Extract the [X, Y] coordinate from the center of the cell holding the provided text.  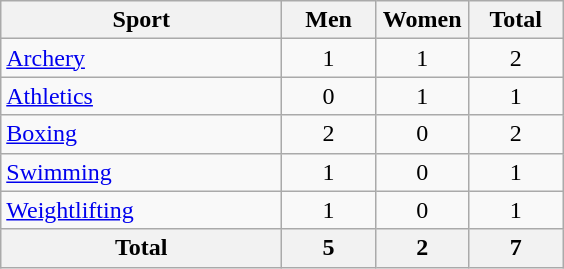
5 [329, 248]
Weightlifting [142, 210]
7 [516, 248]
Athletics [142, 96]
Sport [142, 20]
Men [329, 20]
Archery [142, 58]
Swimming [142, 172]
Women [422, 20]
Boxing [142, 134]
